Pinpoint the cell where the given text exists, returning its (x, y) midpoint coordinate. 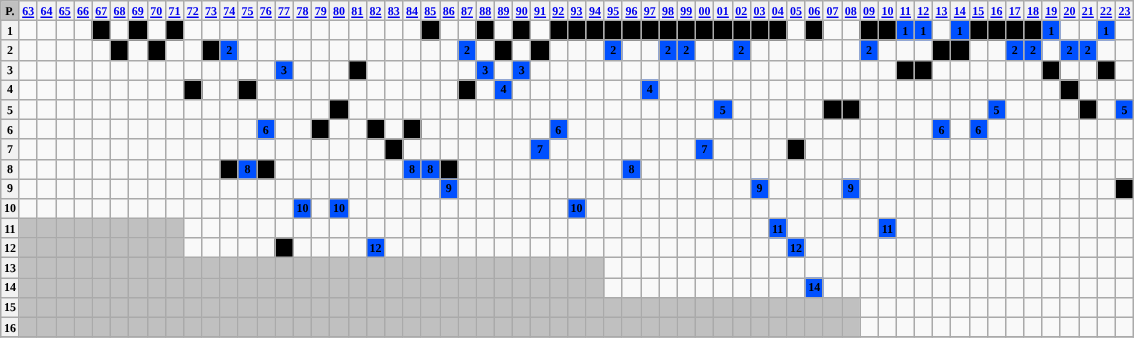
21 (1088, 11)
95 (613, 11)
79 (321, 11)
93 (576, 11)
92 (558, 11)
76 (266, 11)
06 (814, 11)
65 (65, 11)
73 (211, 11)
20 (1069, 11)
P. (10, 11)
97 (650, 11)
68 (119, 11)
02 (741, 11)
19 (1051, 11)
78 (302, 11)
03 (759, 11)
86 (449, 11)
70 (156, 11)
66 (83, 11)
90 (522, 11)
18 (1033, 11)
82 (375, 11)
64 (46, 11)
63 (28, 11)
87 (467, 11)
99 (686, 11)
96 (631, 11)
75 (247, 11)
69 (138, 11)
72 (193, 11)
07 (832, 11)
08 (851, 11)
67 (101, 11)
81 (357, 11)
74 (229, 11)
77 (284, 11)
23 (1124, 11)
00 (704, 11)
80 (339, 11)
04 (778, 11)
17 (1015, 11)
71 (174, 11)
91 (540, 11)
88 (485, 11)
98 (668, 11)
83 (394, 11)
09 (869, 11)
85 (430, 11)
89 (503, 11)
94 (595, 11)
84 (412, 11)
05 (796, 11)
01 (723, 11)
22 (1106, 11)
